Detect which cell encompasses the target text, then output its [X, Y] center coordinate. 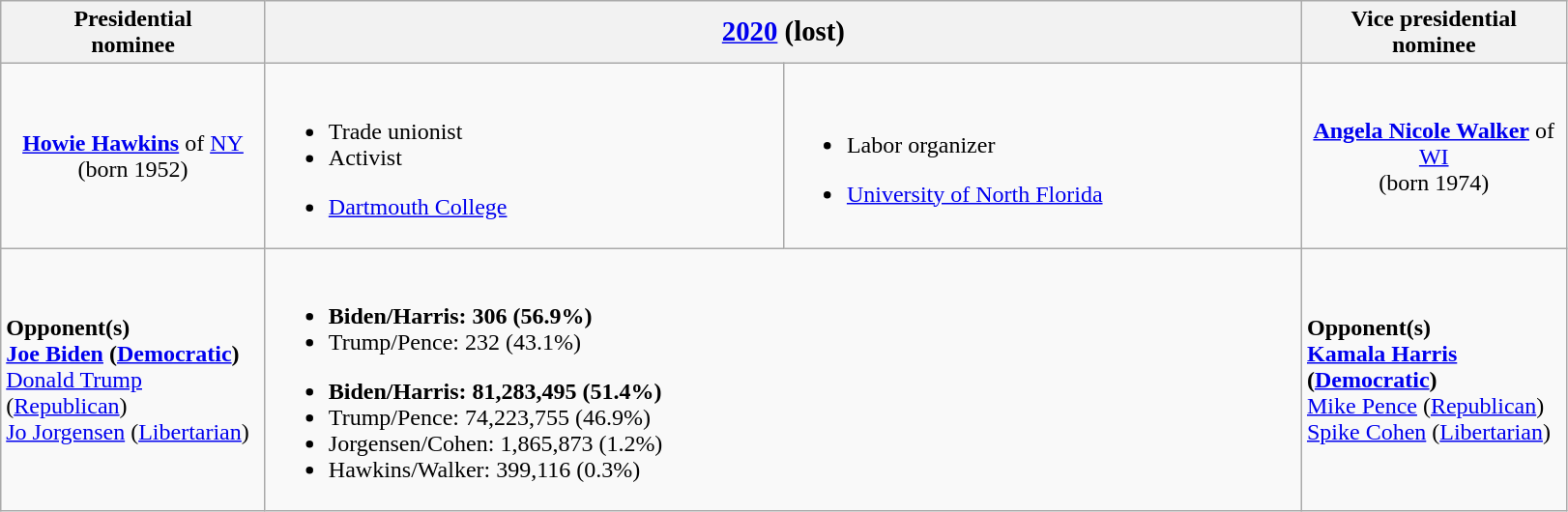
Opponent(s)Kamala Harris (Democratic)Mike Pence (Republican)Spike Cohen (Libertarian) [1434, 380]
Trade unionistActivistDartmouth College [524, 156]
Opponent(s)Joe Biden (Democratic)Donald Trump (Republican)Jo Jorgensen (Libertarian) [133, 380]
2020 (lost) [783, 33]
Presidentialnominee [133, 33]
Angela Nicole Walker of WI(born 1974) [1434, 156]
Howie Hawkins of NY(born 1952) [133, 156]
Vice presidentialnominee [1434, 33]
Labor organizerUniversity of North Florida [1042, 156]
